Scan for the cell matching the given text and deliver its (X, Y) coordinate at center. 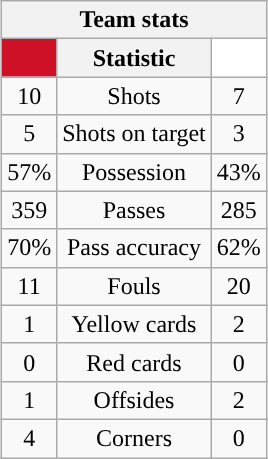
62% (238, 248)
4 (30, 438)
10 (30, 96)
359 (30, 210)
Offsides (134, 400)
285 (238, 210)
20 (238, 286)
Statistic (134, 58)
Pass accuracy (134, 248)
Shots on target (134, 134)
Team stats (134, 20)
70% (30, 248)
Passes (134, 210)
Corners (134, 438)
57% (30, 172)
Shots (134, 96)
11 (30, 286)
5 (30, 134)
3 (238, 134)
Yellow cards (134, 324)
7 (238, 96)
43% (238, 172)
Red cards (134, 362)
Possession (134, 172)
Fouls (134, 286)
